Scan for the cell matching the given text and deliver its [x, y] coordinate at center. 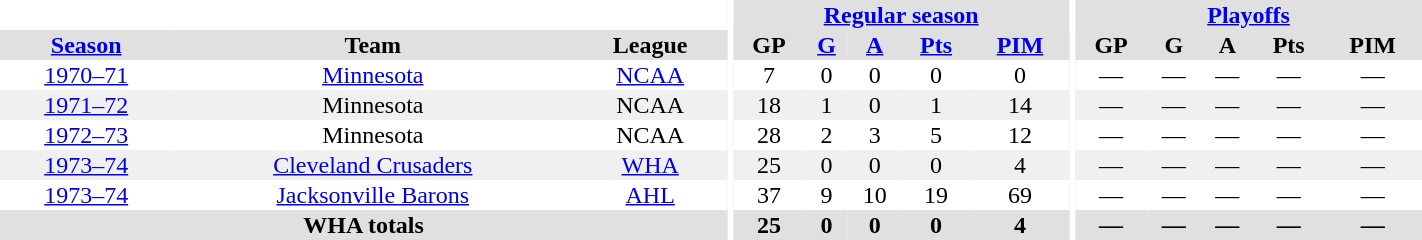
League [650, 45]
10 [874, 195]
Team [372, 45]
3 [874, 135]
1971–72 [86, 105]
WHA totals [364, 225]
14 [1020, 105]
18 [769, 105]
1970–71 [86, 75]
1972–73 [86, 135]
Season [86, 45]
12 [1020, 135]
Jacksonville Barons [372, 195]
5 [936, 135]
AHL [650, 195]
9 [826, 195]
19 [936, 195]
Playoffs [1248, 15]
2 [826, 135]
7 [769, 75]
WHA [650, 165]
Cleveland Crusaders [372, 165]
28 [769, 135]
37 [769, 195]
69 [1020, 195]
Regular season [901, 15]
